Extract the (x, y) coordinate from the center of the cell holding the provided text.  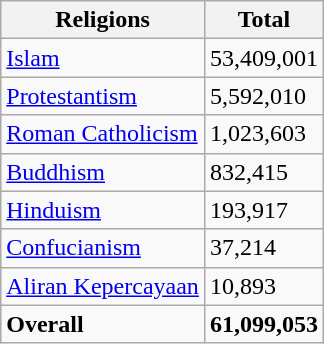
Islam (103, 58)
5,592,010 (264, 96)
10,893 (264, 286)
Overall (103, 324)
832,415 (264, 172)
Buddhism (103, 172)
Aliran Kepercayaan (103, 286)
53,409,001 (264, 58)
37,214 (264, 248)
Religions (103, 20)
Total (264, 20)
Roman Catholicism (103, 134)
193,917 (264, 210)
Protestantism (103, 96)
1,023,603 (264, 134)
Confucianism (103, 248)
61,099,053 (264, 324)
Hinduism (103, 210)
